Pinpoint the cell where the given text exists, returning its (x, y) midpoint coordinate. 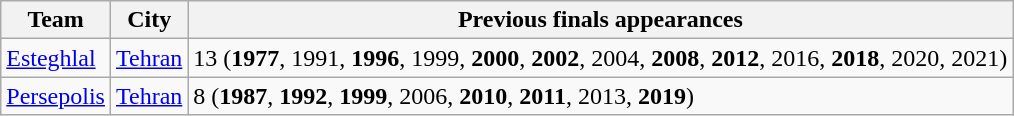
Persepolis (56, 96)
13 (1977, 1991, 1996, 1999, 2000, 2002, 2004, 2008, 2012, 2016, 2018, 2020, 2021) (600, 58)
Team (56, 20)
Esteghlal (56, 58)
City (148, 20)
8 (1987, 1992, 1999, 2006, 2010, 2011, 2013, 2019) (600, 96)
Previous finals appearances (600, 20)
